Capture the cell that displays the provided text and extract its [X, Y] central coordinate. 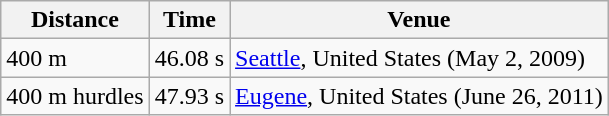
Distance [75, 20]
400 m [75, 58]
Seattle, United States (May 2, 2009) [420, 58]
Time [189, 20]
Venue [420, 20]
47.93 s [189, 96]
Eugene, United States (June 26, 2011) [420, 96]
46.08 s [189, 58]
400 m hurdles [75, 96]
